Capture the cell that displays the provided text and extract its [x, y] central coordinate. 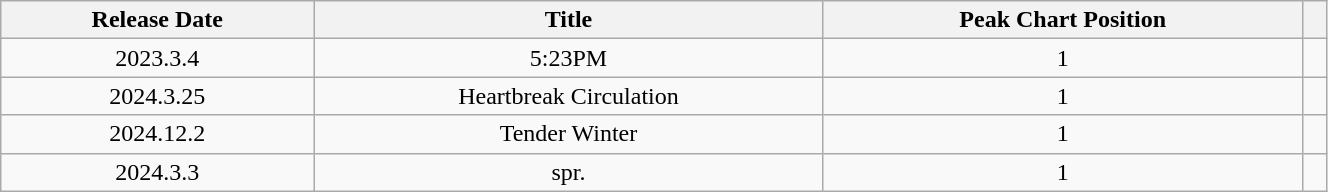
5:23PM [568, 58]
Release Date [158, 20]
Heartbreak Circulation [568, 96]
2024.3.25 [158, 96]
Title [568, 20]
Peak Chart Position [1062, 20]
spr. [568, 172]
2024.12.2 [158, 134]
2023.3.4 [158, 58]
Tender Winter [568, 134]
2024.3.3 [158, 172]
